Search for the cell housing the specified text and yield its [x, y] center coordinate. 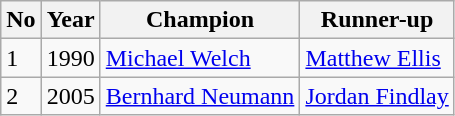
Matthew Ellis [377, 58]
Bernhard Neumann [200, 96]
2 [21, 96]
Runner-up [377, 20]
No [21, 20]
Year [70, 20]
Michael Welch [200, 58]
Jordan Findlay [377, 96]
1990 [70, 58]
2005 [70, 96]
Champion [200, 20]
1 [21, 58]
